For the text-containing cell, return its midpoint in (X, Y) coordinate format. 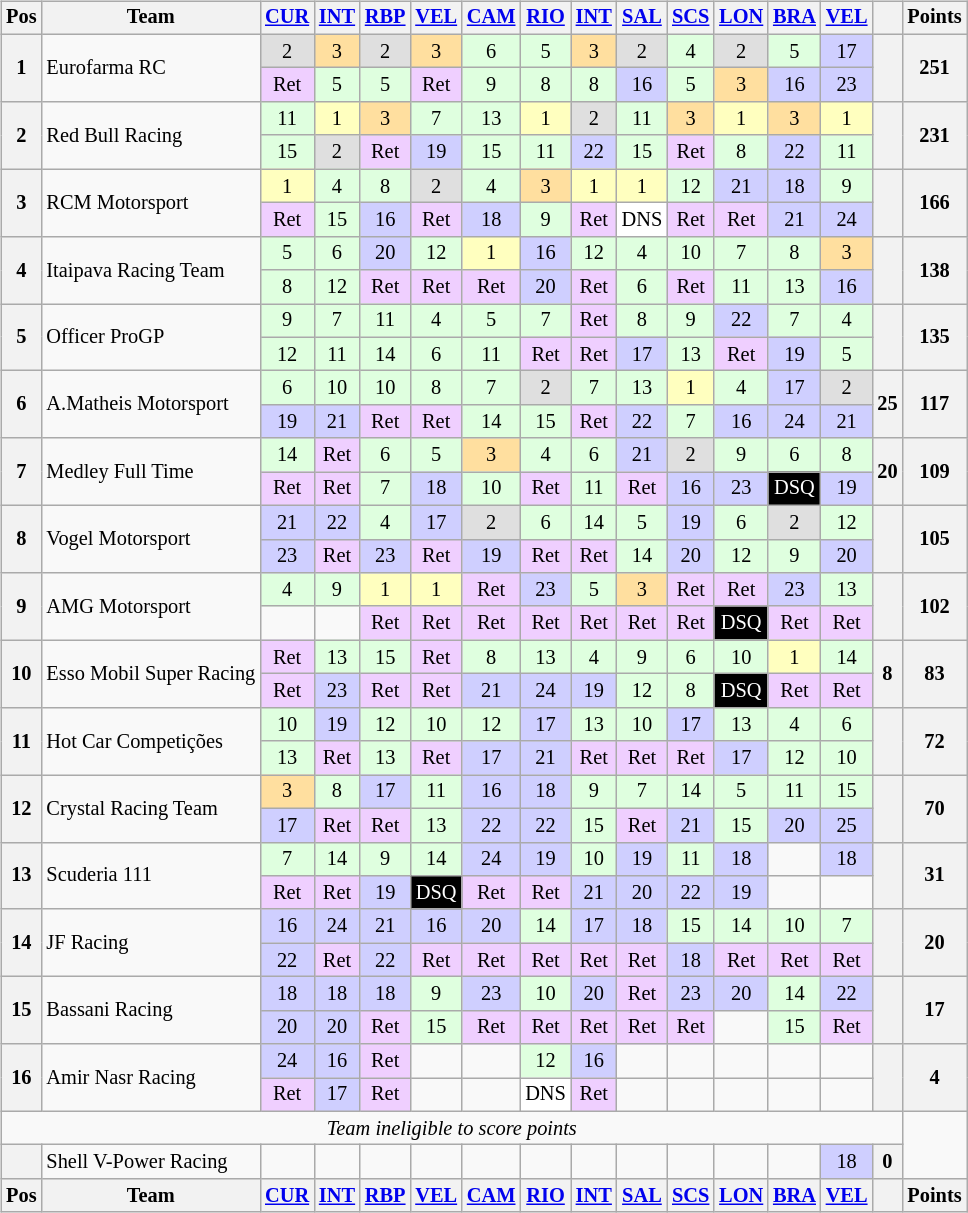
Esso Mobil Super Racing (150, 674)
72 (934, 740)
109 (934, 472)
105 (934, 538)
0 (887, 1162)
231 (934, 136)
135 (934, 338)
70 (934, 808)
Red Bull Racing (150, 136)
138 (934, 270)
Scuderia 111 (150, 876)
Eurofarma RC (150, 68)
Vogel Motorsport (150, 538)
Itaipava Racing Team (150, 270)
102 (934, 606)
A.Matheis Motorsport (150, 404)
Bassani Racing (150, 1010)
Shell V-Power Racing (150, 1162)
166 (934, 202)
83 (934, 674)
31 (934, 876)
JF Racing (150, 942)
Amir Nasr Racing (150, 1078)
Team ineligible to score points (452, 1128)
Hot Car Competições (150, 740)
RCM Motorsport (150, 202)
AMG Motorsport (150, 606)
Crystal Racing Team (150, 808)
251 (934, 68)
117 (934, 404)
Medley Full Time (150, 472)
Officer ProGP (150, 338)
